Detect which cell encompasses the target text, then output its (X, Y) center coordinate. 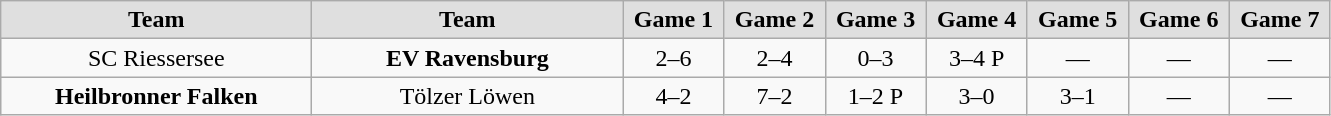
Game 6 (1178, 20)
Game 5 (1078, 20)
Heilbronner Falken (156, 96)
2–4 (774, 58)
Game 7 (1280, 20)
0–3 (876, 58)
Game 4 (976, 20)
Game 1 (674, 20)
1–2 P (876, 96)
EV Ravensburg (468, 58)
3–4 P (976, 58)
3–1 (1078, 96)
4–2 (674, 96)
SC Riessersee (156, 58)
7–2 (774, 96)
3–0 (976, 96)
2–6 (674, 58)
Game 2 (774, 20)
Tölzer Löwen (468, 96)
Game 3 (876, 20)
